Return [x, y] of the center of cell containing provided text 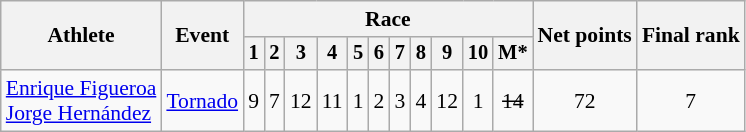
Race [388, 19]
14 [512, 100]
Event [202, 36]
72 [585, 100]
10 [478, 54]
8 [420, 54]
5 [358, 54]
Tornado [202, 100]
6 [380, 54]
Athlete [82, 36]
Net points [585, 36]
11 [332, 100]
Final rank [691, 36]
Enrique FigueroaJorge Hernández [82, 100]
M* [512, 54]
